Return (X, Y) of the center of cell containing provided text 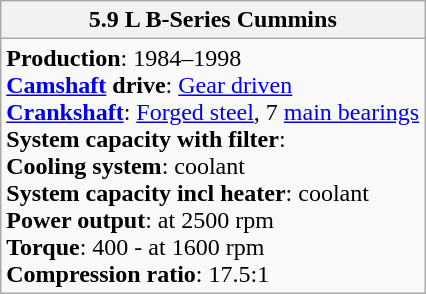
5.9 L B-Series Cummins (213, 20)
